Return the (x, y) coordinate for the center point of the cell that contains the specified text.  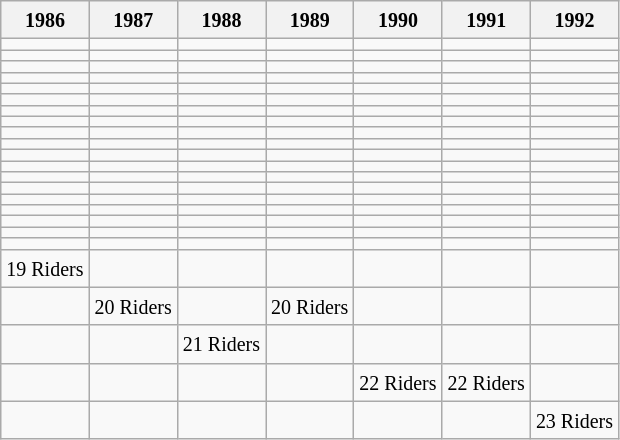
21 Riders (221, 344)
1986 (45, 20)
1987 (133, 20)
1991 (486, 20)
23 Riders (574, 420)
1992 (574, 20)
1989 (310, 20)
1990 (398, 20)
1988 (221, 20)
19 Riders (45, 268)
